Provide the (x, y) coordinate of the cell's center where the given text is located.  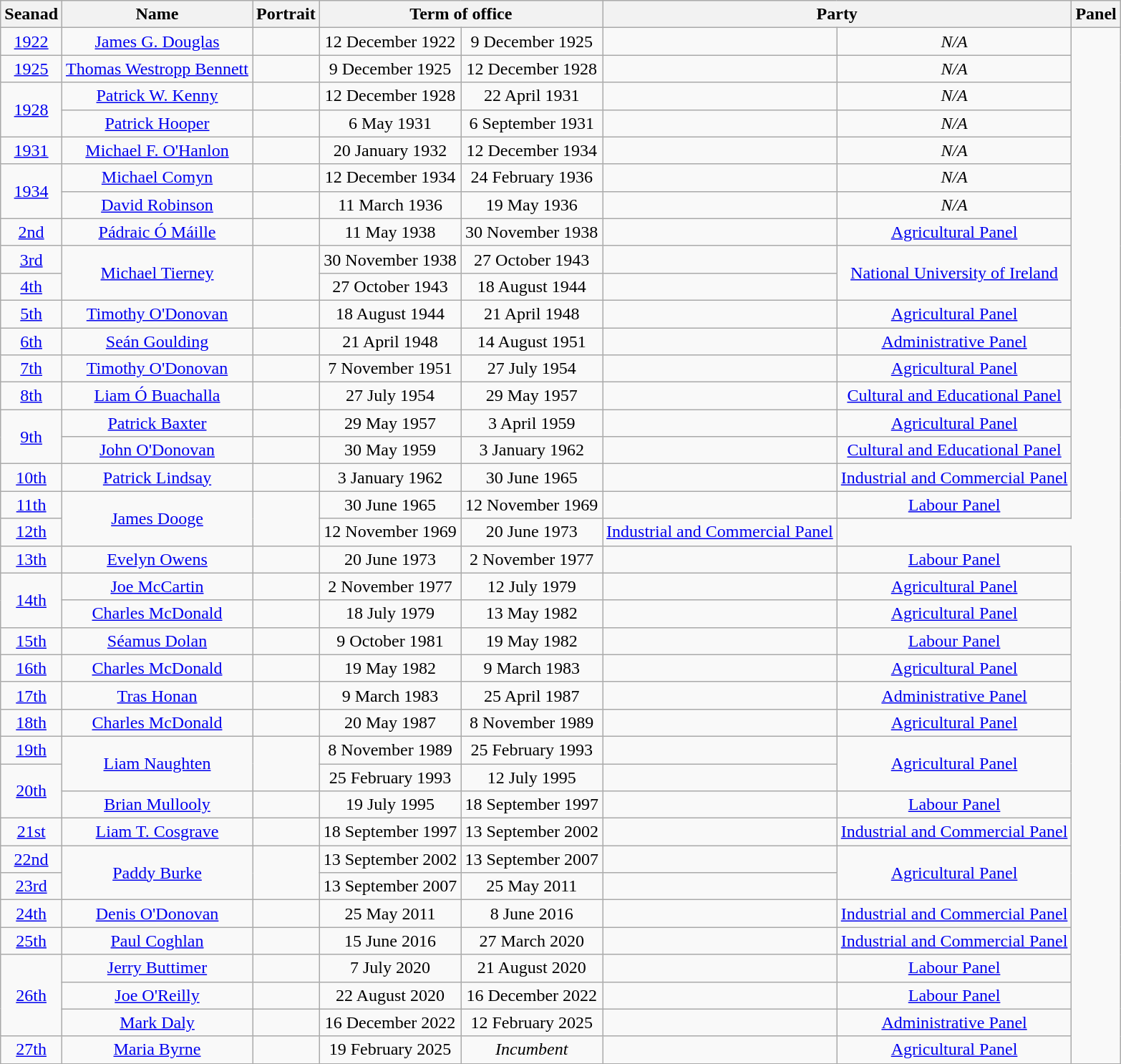
Tras Honan (157, 695)
James Dooge (157, 518)
5th (31, 314)
6 September 1931 (532, 123)
23rd (31, 886)
Joe McCartin (157, 586)
27th (31, 1050)
Patrick W. Kenny (157, 96)
Joe O'Reilly (157, 995)
15 June 2016 (390, 941)
18th (31, 722)
Brian Mullooly (157, 805)
18 July 1979 (390, 614)
1925 (31, 69)
Seán Goulding (157, 342)
7 November 1951 (390, 369)
12 December 1922 (390, 42)
10th (31, 478)
27 March 2020 (532, 941)
Liam T. Cosgrave (157, 832)
12 July 1979 (532, 586)
Patrick Hooper (157, 123)
20 January 1932 (390, 150)
25th (31, 941)
Term of office (461, 14)
8th (31, 396)
Patrick Baxter (157, 423)
Paddy Burke (157, 873)
Thomas Westropp Bennett (157, 69)
14th (31, 600)
3 April 1959 (532, 423)
22nd (31, 859)
19 July 1995 (390, 805)
14 August 1951 (532, 342)
19th (31, 750)
2nd (31, 232)
Portrait (286, 14)
11 May 1938 (390, 232)
6th (31, 342)
Party (838, 14)
6 May 1931 (390, 123)
26th (31, 995)
Panel (1096, 14)
19 February 2025 (390, 1050)
12th (31, 532)
24 February 1936 (532, 178)
Mark Daly (157, 1022)
12 July 1995 (532, 777)
21st (31, 832)
13 May 1982 (532, 614)
24th (31, 914)
1922 (31, 42)
20th (31, 790)
Incumbent (532, 1050)
Liam Naughten (157, 763)
Denis O'Donovan (157, 914)
11 March 1936 (390, 205)
12 February 2025 (532, 1022)
National University of Ireland (954, 273)
20 May 1987 (390, 722)
22 August 2020 (390, 995)
Michael F. O'Hanlon (157, 150)
Maria Byrne (157, 1050)
15th (31, 641)
22 April 1931 (532, 96)
Michael Tierney (157, 273)
19 May 1936 (532, 205)
3rd (31, 259)
7 July 2020 (390, 968)
Evelyn Owens (157, 559)
16th (31, 668)
Liam Ó Buachalla (157, 396)
21 August 2020 (532, 968)
17th (31, 695)
John O'Donovan (157, 450)
Name (157, 14)
Michael Comyn (157, 178)
4th (31, 286)
Paul Coghlan (157, 941)
1934 (31, 191)
Seanad (31, 14)
8 June 2016 (532, 914)
13th (31, 559)
9 October 1981 (390, 641)
David Robinson (157, 205)
1931 (31, 150)
30 May 1959 (390, 450)
Séamus Dolan (157, 641)
1928 (31, 110)
11th (31, 505)
25 April 1987 (532, 695)
9th (31, 437)
Jerry Buttimer (157, 968)
Patrick Lindsay (157, 478)
James G. Douglas (157, 42)
7th (31, 369)
Pádraic Ó Máille (157, 232)
